Output the (x, y) coordinate of the center of the cell containing the given text.  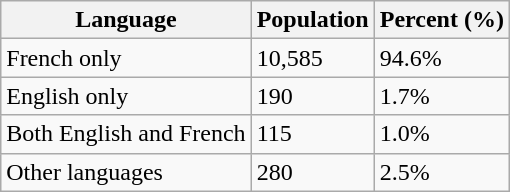
2.5% (442, 172)
1.7% (442, 96)
1.0% (442, 134)
Percent (%) (442, 20)
115 (312, 134)
Language (126, 20)
Other languages (126, 172)
10,585 (312, 58)
94.6% (442, 58)
190 (312, 96)
French only (126, 58)
Both English and French (126, 134)
280 (312, 172)
English only (126, 96)
Population (312, 20)
